Pinpoint the cell where the given text exists, returning its [x, y] midpoint coordinate. 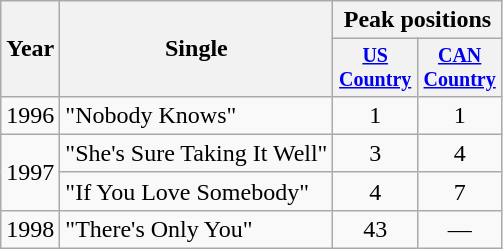
3 [375, 153]
"If You Love Somebody" [196, 191]
— [459, 229]
US Country [375, 68]
"She's Sure Taking It Well" [196, 153]
1996 [30, 115]
"There's Only You" [196, 229]
Peak positions [418, 20]
CAN Country [459, 68]
1997 [30, 172]
Year [30, 49]
7 [459, 191]
"Nobody Knows" [196, 115]
Single [196, 49]
1998 [30, 229]
43 [375, 229]
